Extract the (X, Y) coordinate from the center of the cell holding the provided text.  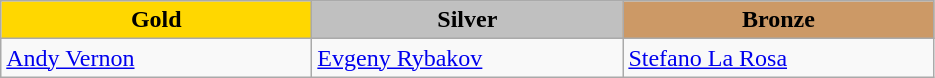
Evgeny Rybakov (468, 58)
Bronze (778, 20)
Gold (156, 20)
Andy Vernon (156, 58)
Silver (468, 20)
Stefano La Rosa (778, 58)
